Capture the cell that displays the provided text and extract its [x, y] central coordinate. 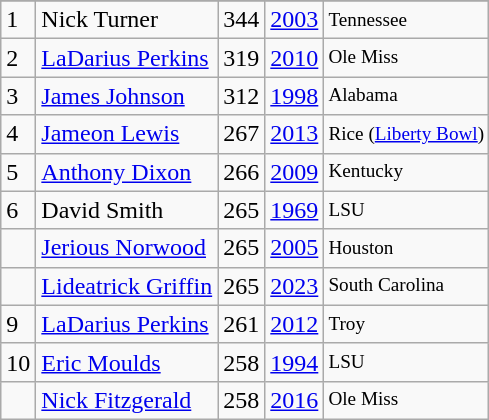
2023 [294, 286]
312 [242, 96]
2010 [294, 58]
1994 [294, 362]
267 [242, 134]
1998 [294, 96]
Rice (Liberty Bowl) [406, 134]
2016 [294, 400]
4 [18, 134]
South Carolina [406, 286]
Nick Fitzgerald [127, 400]
Nick Turner [127, 20]
Jerious Norwood [127, 248]
Kentucky [406, 172]
1969 [294, 210]
David Smith [127, 210]
319 [242, 58]
9 [18, 324]
Lideatrick Griffin [127, 286]
2009 [294, 172]
Troy [406, 324]
5 [18, 172]
Tennessee [406, 20]
1 [18, 20]
3 [18, 96]
266 [242, 172]
10 [18, 362]
Eric Moulds [127, 362]
2005 [294, 248]
2 [18, 58]
344 [242, 20]
2012 [294, 324]
2013 [294, 134]
Anthony Dixon [127, 172]
Houston [406, 248]
Jameon Lewis [127, 134]
James Johnson [127, 96]
261 [242, 324]
6 [18, 210]
Alabama [406, 96]
2003 [294, 20]
